Extract the (X, Y) coordinate from the center of the cell holding the provided text.  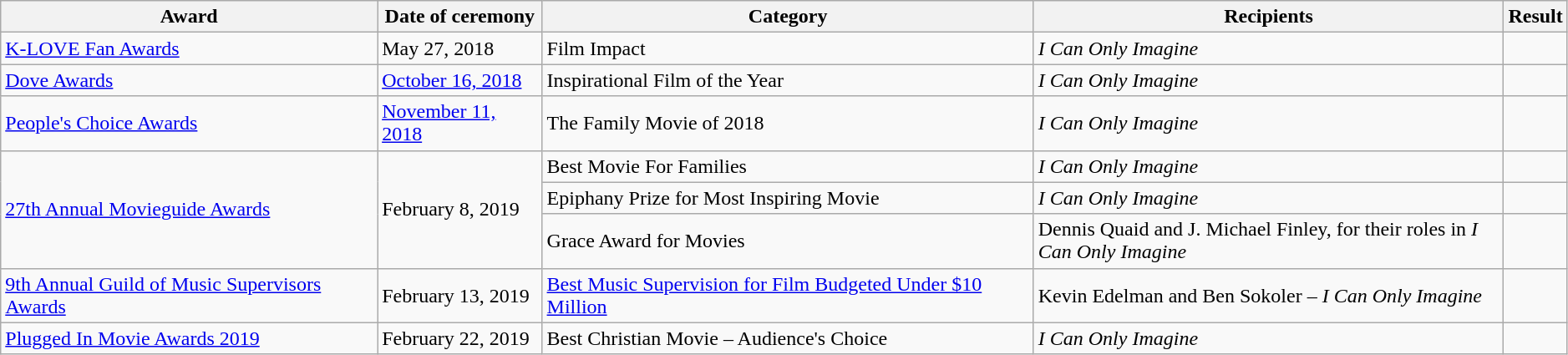
Dove Awards (189, 80)
Best Christian Movie – Audience's Choice (788, 338)
Award (189, 17)
Result (1535, 17)
February 22, 2019 (459, 338)
Category (788, 17)
K-LOVE Fan Awards (189, 48)
27th Annual Movieguide Awards (189, 209)
The Family Movie of 2018 (788, 124)
Date of ceremony (459, 17)
November 11, 2018 (459, 124)
9th Annual Guild of Music Supervisors Awards (189, 296)
Grace Award for Movies (788, 241)
February 8, 2019 (459, 209)
Best Movie For Families (788, 166)
Dennis Quaid and J. Michael Finley, for their roles in I Can Only Imagine (1268, 241)
Inspirational Film of the Year (788, 80)
Plugged In Movie Awards 2019 (189, 338)
May 27, 2018 (459, 48)
People's Choice Awards (189, 124)
Film Impact (788, 48)
February 13, 2019 (459, 296)
Kevin Edelman and Ben Sokoler – I Can Only Imagine (1268, 296)
October 16, 2018 (459, 80)
Epiphany Prize for Most Inspiring Movie (788, 198)
Best Music Supervision for Film Budgeted Under $10 Million (788, 296)
Recipients (1268, 17)
